For the text-containing cell, return its midpoint in (x, y) coordinate format. 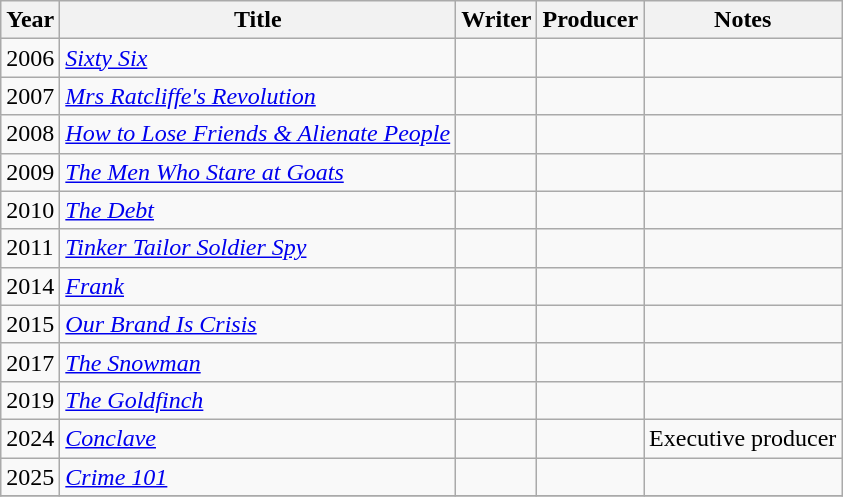
2015 (30, 324)
2009 (30, 172)
2025 (30, 477)
2017 (30, 362)
2019 (30, 400)
Crime 101 (258, 477)
The Debt (258, 210)
Producer (590, 20)
Conclave (258, 438)
Tinker Tailor Soldier Spy (258, 248)
Executive producer (743, 438)
2024 (30, 438)
The Men Who Stare at Goats (258, 172)
The Snowman (258, 362)
2008 (30, 134)
Sixty Six (258, 58)
How to Lose Friends & Alienate People (258, 134)
Writer (496, 20)
Notes (743, 20)
Title (258, 20)
2010 (30, 210)
2007 (30, 96)
Year (30, 20)
Our Brand Is Crisis (258, 324)
Frank (258, 286)
Mrs Ratcliffe's Revolution (258, 96)
2014 (30, 286)
The Goldfinch (258, 400)
2006 (30, 58)
2011 (30, 248)
